For the text-containing cell, return its midpoint in (X, Y) coordinate format. 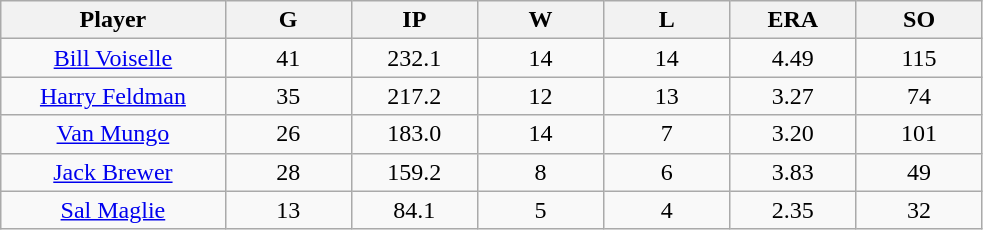
28 (288, 172)
Player (113, 20)
W (540, 20)
Harry Feldman (113, 96)
ERA (793, 20)
183.0 (414, 134)
217.2 (414, 96)
4 (667, 210)
49 (919, 172)
3.83 (793, 172)
5 (540, 210)
3.27 (793, 96)
Jack Brewer (113, 172)
7 (667, 134)
Bill Voiselle (113, 58)
Van Mungo (113, 134)
159.2 (414, 172)
101 (919, 134)
8 (540, 172)
G (288, 20)
232.1 (414, 58)
74 (919, 96)
84.1 (414, 210)
32 (919, 210)
L (667, 20)
2.35 (793, 210)
6 (667, 172)
3.20 (793, 134)
26 (288, 134)
35 (288, 96)
115 (919, 58)
41 (288, 58)
4.49 (793, 58)
SO (919, 20)
IP (414, 20)
12 (540, 96)
Sal Maglie (113, 210)
